Detect which cell encompasses the target text, then output its [x, y] center coordinate. 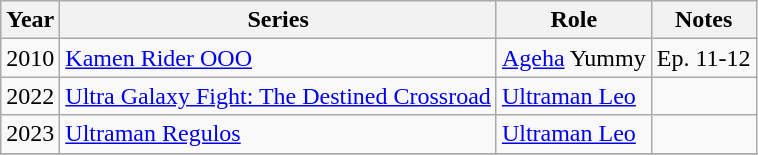
Ep. 11-12 [704, 58]
Kamen Rider OOO [278, 58]
Year [30, 20]
Ultraman Regulos [278, 134]
Series [278, 20]
2023 [30, 134]
Ageha Yummy [574, 58]
2022 [30, 96]
Role [574, 20]
2010 [30, 58]
Notes [704, 20]
Ultra Galaxy Fight: The Destined Crossroad [278, 96]
